Capture the cell that displays the provided text and extract its [x, y] central coordinate. 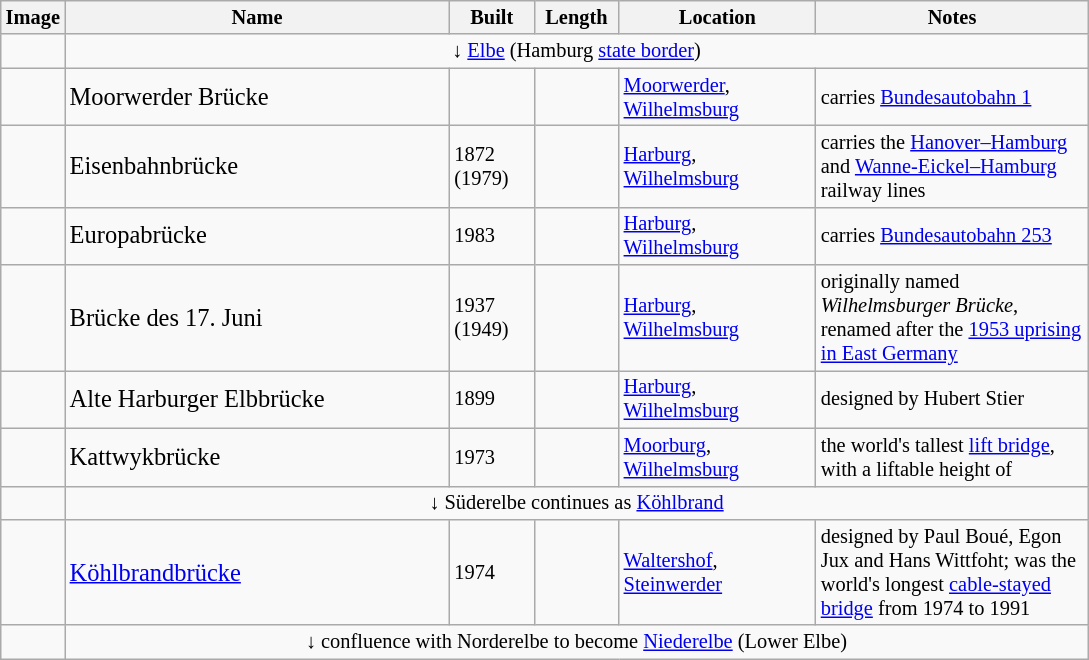
Eisenbahnbrücke [258, 166]
Image [33, 17]
Length [576, 17]
1872 (1979) [492, 166]
↓ confluence with Norderelbe to become Niederelbe (Lower Elbe) [576, 642]
1899 [492, 399]
originally named Wilhelmsburger Brücke, renamed after the 1953 uprising in East Germany [952, 318]
Brücke des 17. Juni [258, 318]
Name [258, 17]
1973 [492, 457]
carries the Hanover–Hamburg and Wanne-Eickel–Hamburg railway lines [952, 166]
Moorburg, Wilhelmsburg [718, 457]
designed by Paul Boué, Egon Jux and Hans Wittfoht; was the world's longest cable-stayed bridge from 1974 to 1991 [952, 572]
Waltershof, Steinwerder [718, 572]
Built [492, 17]
1983 [492, 236]
Köhlbrandbrücke [258, 572]
Alte Harburger Elbbrücke [258, 399]
1937 (1949) [492, 318]
1974 [492, 572]
carries Bundesautobahn 1 [952, 97]
Europabrücke [258, 236]
Location [718, 17]
Moorwerder, Wilhelmsburg [718, 97]
designed by Hubert Stier [952, 399]
Notes [952, 17]
↓ Süderelbe continues as Köhlbrand [576, 503]
↓ Elbe (Hamburg state border) [576, 51]
carries Bundesautobahn 253 [952, 236]
the world's tallest lift bridge, with a liftable height of [952, 457]
Kattwykbrücke [258, 457]
Moorwerder Brücke [258, 97]
